Return the (X, Y) coordinate for the center point of the cell that contains the specified text.  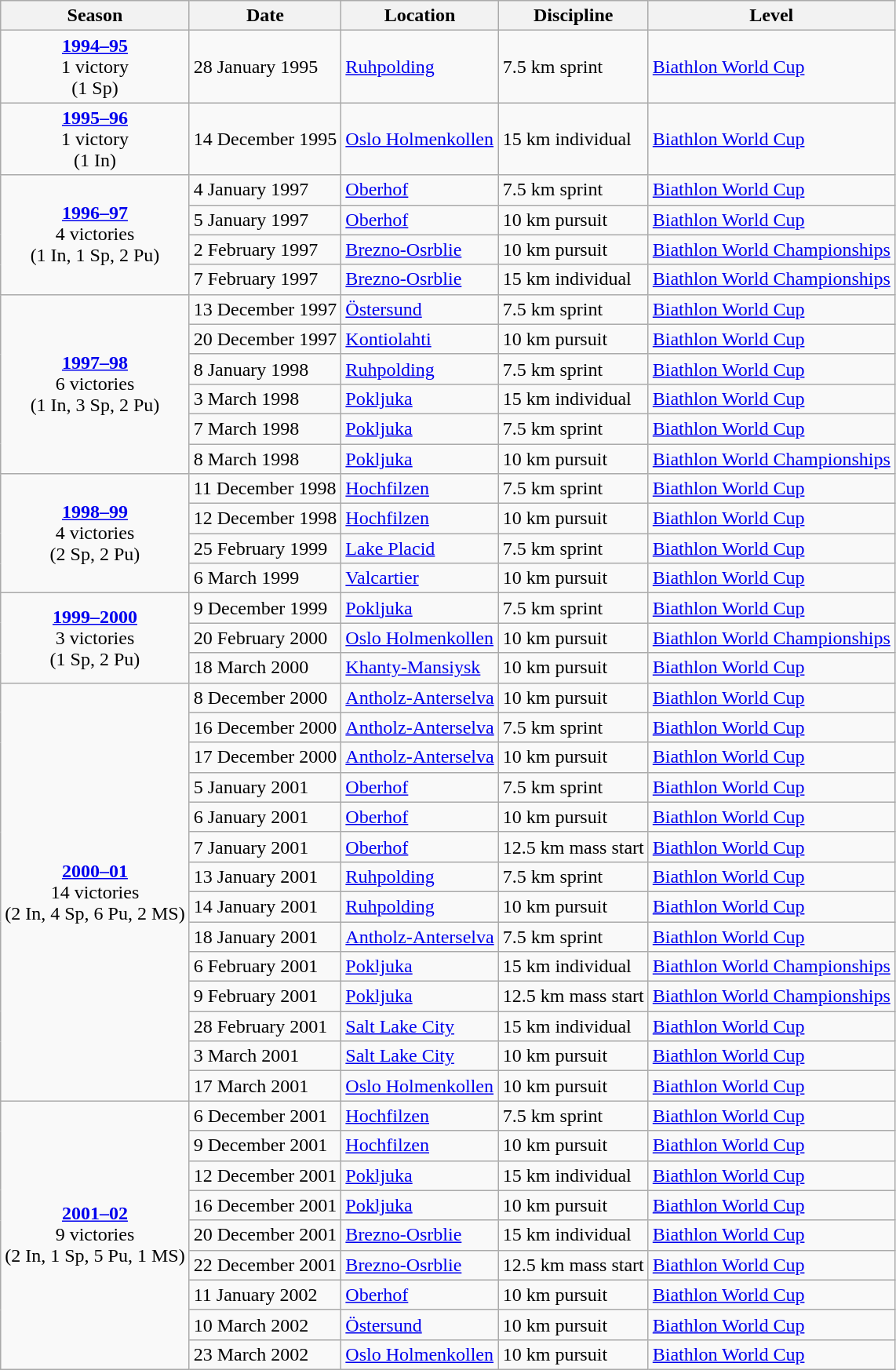
10 March 2002 (265, 1324)
11 January 2002 (265, 1295)
1996–97 4 victories(1 In, 1 Sp, 2 Pu) (95, 235)
9 December 2001 (265, 1146)
20 December 1997 (265, 339)
23 March 2002 (265, 1354)
20 December 2001 (265, 1235)
5 January 2001 (265, 787)
7 February 1997 (265, 279)
8 December 2000 (265, 698)
1999–20003 victories(1 Sp, 2 Pu) (95, 638)
18 March 2000 (265, 668)
8 January 1998 (265, 369)
28 February 2001 (265, 1026)
25 February 1999 (265, 548)
5 January 1997 (265, 220)
Valcartier (420, 578)
Khanty-Mansiysk (420, 668)
Location (420, 16)
Discipline (573, 16)
8 March 1998 (265, 459)
7 March 1998 (265, 428)
1995–961 victory (1 In) (95, 139)
1994–95 1 victory (1 Sp) (95, 67)
3 March 2001 (265, 1056)
2001–029 victories(2 In, 1 Sp, 5 Pu, 1 MS) (95, 1235)
9 December 1999 (265, 608)
17 December 2000 (265, 757)
6 February 2001 (265, 967)
11 December 1998 (265, 489)
28 January 1995 (265, 67)
6 December 2001 (265, 1116)
13 December 1997 (265, 309)
3 March 1998 (265, 399)
1997–986 victories(1 In, 3 Sp, 2 Pu) (95, 384)
18 January 2001 (265, 936)
12 December 1998 (265, 519)
22 December 2001 (265, 1265)
16 December 2000 (265, 727)
2000–0114 victories(2 In, 4 Sp, 6 Pu, 2 MS) (95, 891)
17 March 2001 (265, 1086)
16 December 2001 (265, 1205)
Season (95, 16)
Kontiolahti (420, 339)
Lake Placid (420, 548)
9 February 2001 (265, 997)
20 February 2000 (265, 638)
6 March 1999 (265, 578)
12 December 2001 (265, 1175)
2 February 1997 (265, 250)
1998–994 victories(2 Sp, 2 Pu) (95, 534)
Date (265, 16)
7 January 2001 (265, 847)
Level (771, 16)
13 January 2001 (265, 876)
14 January 2001 (265, 906)
6 January 2001 (265, 817)
14 December 1995 (265, 139)
4 January 1997 (265, 190)
